For the text-containing cell, return its midpoint in [x, y] coordinate format. 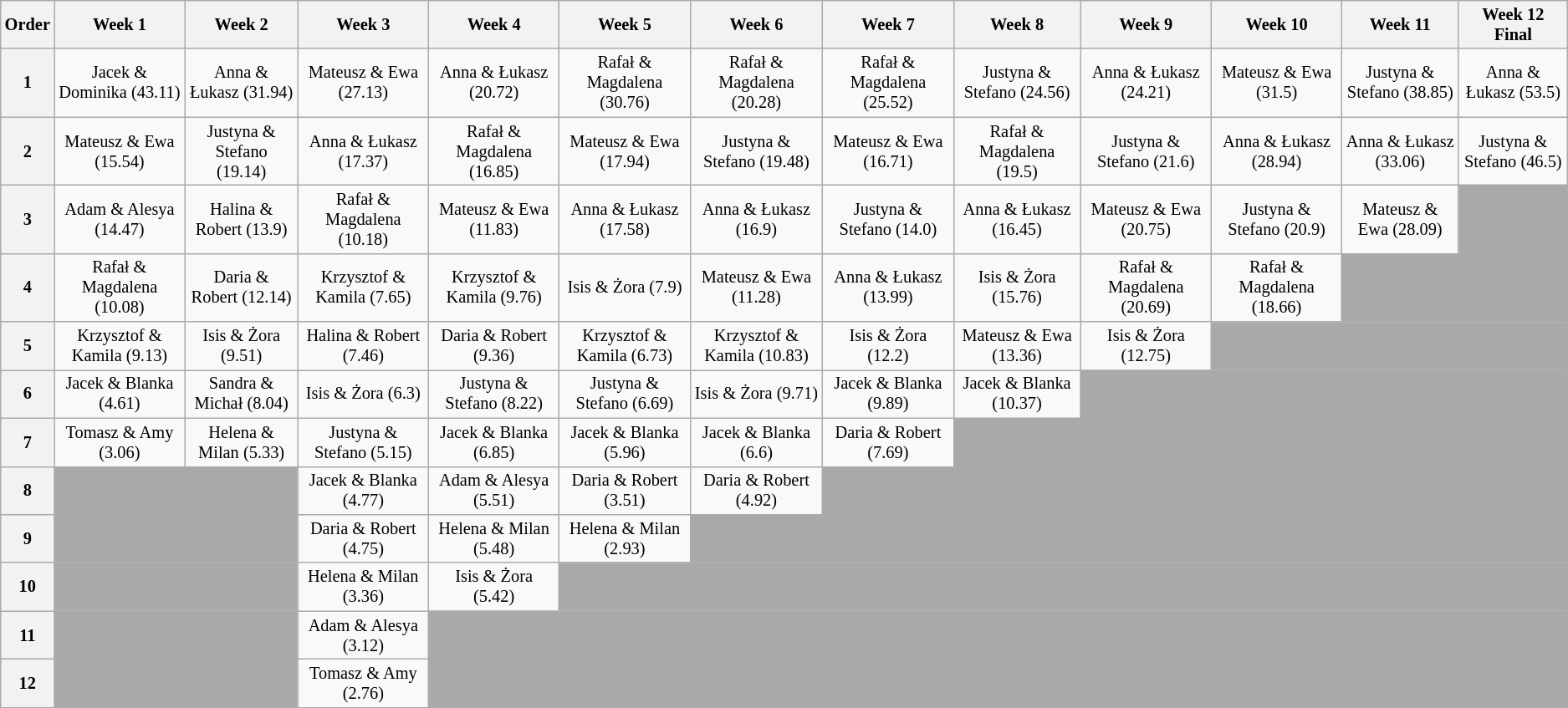
Justyna & Stefano (5.15) [363, 442]
Anna & Łukasz (20.72) [493, 83]
Week 3 [363, 24]
Mateusz & Ewa (31.5) [1276, 83]
Daria & Robert (3.51) [625, 491]
Week 1 [120, 24]
3 [28, 219]
Week 10 [1276, 24]
Week 9 [1146, 24]
Anna & Łukasz (24.21) [1146, 83]
Justyna & Stefano (19.48) [756, 151]
Jacek & Blanka (6.6) [756, 442]
Mateusz & Ewa (16.71) [888, 151]
Justyna & Stefano (8.22) [493, 394]
Rafał & Magdalena (18.66) [1276, 288]
Krzysztof & Kamila (9.76) [493, 288]
2 [28, 151]
Rafał & Magdalena (10.18) [363, 219]
Week 4 [493, 24]
12 [28, 683]
Tomasz & Amy (2.76) [363, 683]
1 [28, 83]
Helena & Milan (5.33) [241, 442]
Isis & Żora (9.71) [756, 394]
Halina & Robert (13.9) [241, 219]
Krzysztof & Kamila (6.73) [625, 346]
11 [28, 635]
4 [28, 288]
Anna & Łukasz (13.99) [888, 288]
Rafał & Magdalena (30.76) [625, 83]
Anna & Łukasz (17.37) [363, 151]
Isis & Żora (9.51) [241, 346]
Mateusz & Ewa (11.83) [493, 219]
Mateusz & Ewa (13.36) [1017, 346]
Anna & Łukasz (53.5) [1514, 83]
5 [28, 346]
Justyna & Stefano (14.0) [888, 219]
Mateusz & Ewa (17.94) [625, 151]
Jacek & Blanka (4.77) [363, 491]
Anna & Łukasz (17.58) [625, 219]
Rafał & Magdalena (10.08) [120, 288]
Daria & Robert (4.75) [363, 538]
Jacek & Dominika (43.11) [120, 83]
Justyna & Stefano (19.14) [241, 151]
Justyna & Stefano (24.56) [1017, 83]
9 [28, 538]
Jacek & Blanka (6.85) [493, 442]
Anna & Łukasz (31.94) [241, 83]
Tomasz & Amy (3.06) [120, 442]
Isis & Żora (12.75) [1146, 346]
Helena & Milan (3.36) [363, 587]
Justyna & Stefano (38.85) [1400, 83]
Week 8 [1017, 24]
Justyna & Stefano (20.9) [1276, 219]
Daria & Robert (4.92) [756, 491]
Rafał & Magdalena (16.85) [493, 151]
Halina & Robert (7.46) [363, 346]
Krzysztof & Kamila (10.83) [756, 346]
Week 7 [888, 24]
Mateusz & Ewa (15.54) [120, 151]
Anna & Łukasz (16.45) [1017, 219]
Helena & Milan (5.48) [493, 538]
8 [28, 491]
Adam & Alesya (5.51) [493, 491]
Isis & Żora (15.76) [1017, 288]
Mateusz & Ewa (20.75) [1146, 219]
Daria & Robert (12.14) [241, 288]
Isis & Żora (5.42) [493, 587]
Isis & Żora (6.3) [363, 394]
Rafał & Magdalena (20.28) [756, 83]
Anna & Łukasz (28.94) [1276, 151]
Sandra & Michał (8.04) [241, 394]
Adam & Alesya (14.47) [120, 219]
Adam & Alesya (3.12) [363, 635]
Mateusz & Ewa (27.13) [363, 83]
10 [28, 587]
Krzysztof & Kamila (9.13) [120, 346]
Jacek & Blanka (4.61) [120, 394]
Jacek & Blanka (5.96) [625, 442]
Jacek & Blanka (10.37) [1017, 394]
Rafał & Magdalena (19.5) [1017, 151]
Isis & Żora (12.2) [888, 346]
Week 11 [1400, 24]
Week 12Final [1514, 24]
Week 2 [241, 24]
Rafał & Magdalena (20.69) [1146, 288]
Justyna & Stefano (21.6) [1146, 151]
Justyna & Stefano (6.69) [625, 394]
Anna & Łukasz (16.9) [756, 219]
6 [28, 394]
Mateusz & Ewa (28.09) [1400, 219]
Daria & Robert (9.36) [493, 346]
Week 6 [756, 24]
7 [28, 442]
Krzysztof & Kamila (7.65) [363, 288]
Week 5 [625, 24]
Rafał & Magdalena (25.52) [888, 83]
Jacek & Blanka (9.89) [888, 394]
Helena & Milan (2.93) [625, 538]
Order [28, 24]
Anna & Łukasz (33.06) [1400, 151]
Daria & Robert (7.69) [888, 442]
Justyna & Stefano (46.5) [1514, 151]
Mateusz & Ewa (11.28) [756, 288]
Isis & Żora (7.9) [625, 288]
